Return (X, Y) of the center of cell containing provided text 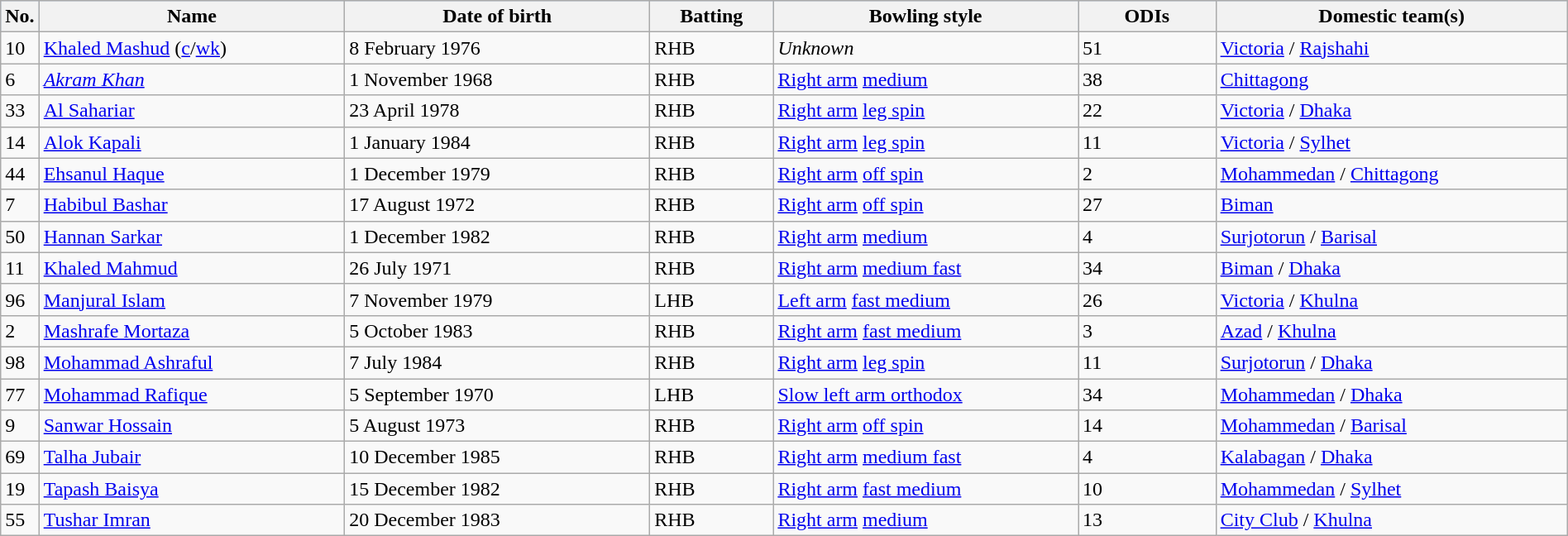
Name (192, 17)
23 April 1978 (498, 111)
13 (1148, 520)
7 November 1979 (498, 299)
55 (20, 520)
17 August 1972 (498, 205)
Tushar Imran (192, 520)
Manjural Islam (192, 299)
1 January 1984 (498, 142)
Left arm fast medium (926, 299)
Al Sahariar (192, 111)
Mohammedan / Barisal (1391, 426)
9 (20, 426)
Victoria / Khulna (1391, 299)
Biman (1391, 205)
7 July 1984 (498, 362)
Mashrafe Mortaza (192, 331)
44 (20, 174)
Chittagong (1391, 79)
Kalabagan / Dhaka (1391, 457)
Date of birth (498, 17)
Akram Khan (192, 79)
Batting (711, 17)
City Club / Khulna (1391, 520)
33 (20, 111)
98 (20, 362)
Victoria / Dhaka (1391, 111)
5 September 1970 (498, 395)
Sanwar Hossain (192, 426)
Surjotorun / Dhaka (1391, 362)
26 (1148, 299)
3 (1148, 331)
Khaled Mashud (c/wk) (192, 48)
1 December 1979 (498, 174)
5 August 1973 (498, 426)
38 (1148, 79)
Habibul Bashar (192, 205)
Ehsanul Haque (192, 174)
77 (20, 395)
69 (20, 457)
Talha Jubair (192, 457)
Mohammedan / Chittagong (1391, 174)
10 December 1985 (498, 457)
7 (20, 205)
51 (1148, 48)
19 (20, 489)
8 February 1976 (498, 48)
50 (20, 237)
Alok Kapali (192, 142)
Biman / Dhaka (1391, 268)
Bowling style (926, 17)
1 November 1968 (498, 79)
Mohammedan / Sylhet (1391, 489)
Slow left arm orthodox (926, 395)
20 December 1983 (498, 520)
Domestic team(s) (1391, 17)
15 December 1982 (498, 489)
No. (20, 17)
5 October 1983 (498, 331)
Victoria / Rajshahi (1391, 48)
22 (1148, 111)
Mohammad Ashraful (192, 362)
Surjotorun / Barisal (1391, 237)
27 (1148, 205)
Unknown (926, 48)
Hannan Sarkar (192, 237)
ODIs (1148, 17)
Khaled Mahmud (192, 268)
1 December 1982 (498, 237)
Azad / Khulna (1391, 331)
96 (20, 299)
Mohammedan / Dhaka (1391, 395)
6 (20, 79)
Tapash Baisya (192, 489)
Victoria / Sylhet (1391, 142)
Mohammad Rafique (192, 395)
26 July 1971 (498, 268)
